Provide the (x, y) coordinate of the cell's center where the given text is located.  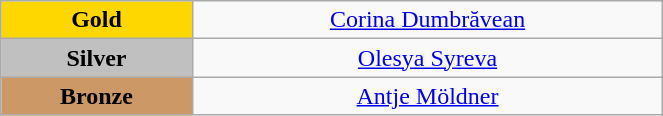
Antje Möldner (428, 96)
Bronze (96, 96)
Gold (96, 20)
Corina Dumbrăvean (428, 20)
Silver (96, 58)
Olesya Syreva (428, 58)
